Scan for the cell matching the given text and deliver its (X, Y) coordinate at center. 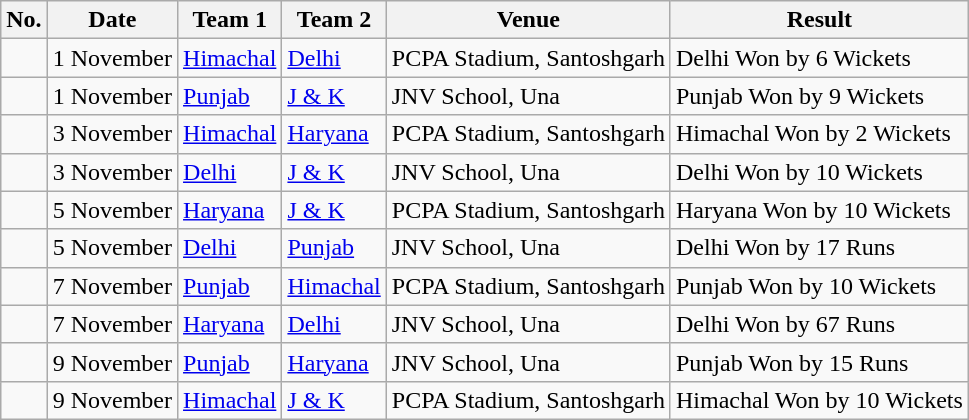
Himachal Won by 10 Wickets (819, 400)
Delhi Won by 67 Runs (819, 324)
Result (819, 20)
Delhi Won by 10 Wickets (819, 172)
Delhi Won by 6 Wickets (819, 58)
Punjab Won by 15 Runs (819, 362)
Punjab Won by 9 Wickets (819, 96)
Venue (528, 20)
Punjab Won by 10 Wickets (819, 286)
Team 1 (230, 20)
No. (24, 20)
Date (112, 20)
Team 2 (334, 20)
Delhi Won by 17 Runs (819, 248)
Haryana Won by 10 Wickets (819, 210)
Himachal Won by 2 Wickets (819, 134)
